Return the [x, y] coordinate for the center point of the cell that contains the specified text.  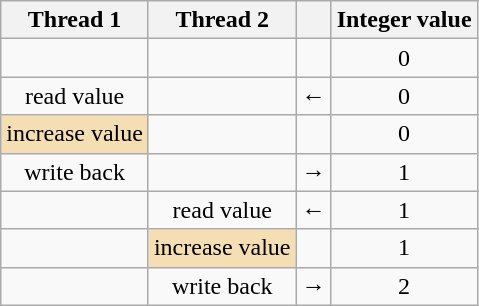
2 [404, 286]
Thread 1 [75, 20]
Thread 2 [222, 20]
Integer value [404, 20]
